Return the (x, y) coordinate for the center point of the cell that contains the specified text.  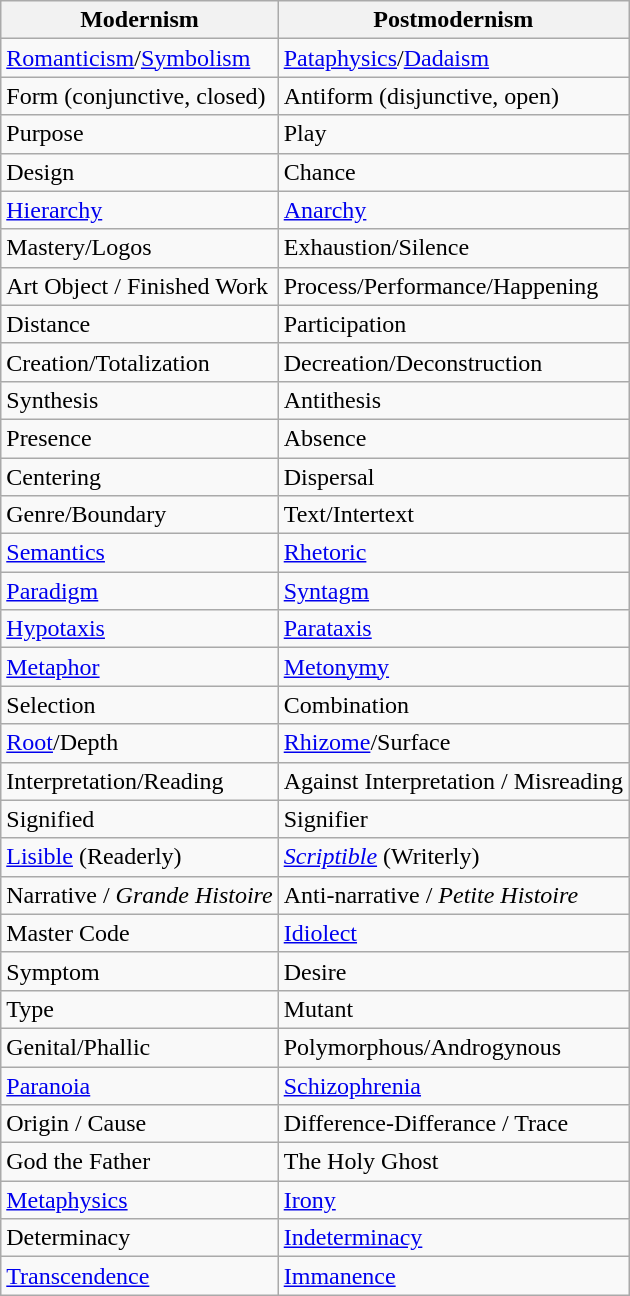
Creation/Totalization (140, 362)
Narrative / Grande Histoire (140, 895)
Schizophrenia (453, 1085)
Process/Performance/Happening (453, 286)
Antiform (disjunctive, open) (453, 96)
Decreation/Deconstruction (453, 362)
Genital/Phallic (140, 1047)
Idiolect (453, 933)
Symptom (140, 971)
Root/Depth (140, 743)
Design (140, 172)
Hypotaxis (140, 629)
Anarchy (453, 210)
Anti-narrative / Petite Histoire (453, 895)
Text/Intertext (453, 515)
God the Father (140, 1162)
Paradigm (140, 591)
Mutant (453, 1009)
Polymorphous/Androgynous (453, 1047)
Romanticism/Symbolism (140, 58)
Scriptible (Writerly) (453, 857)
Syntagm (453, 591)
Dispersal (453, 477)
The Holy Ghost (453, 1162)
Immanence (453, 1276)
Antithesis (453, 400)
Metonymy (453, 667)
Parataxis (453, 629)
Rhizome/Surface (453, 743)
Modernism (140, 20)
Transcendence (140, 1276)
Centering (140, 477)
Indeterminacy (453, 1238)
Presence (140, 438)
Difference-Differance / Trace (453, 1124)
Irony (453, 1200)
Pataphysics/Dadaism (453, 58)
Combination (453, 705)
Absence (453, 438)
Postmodernism (453, 20)
Distance (140, 324)
Determinacy (140, 1238)
Master Code (140, 933)
Metaphor (140, 667)
Rhetoric (453, 553)
Synthesis (140, 400)
Paranoia (140, 1085)
Play (453, 134)
Interpretation/Reading (140, 781)
Signified (140, 819)
Type (140, 1009)
Form (conjunctive, closed) (140, 96)
Chance (453, 172)
Art Object / Finished Work (140, 286)
Semantics (140, 553)
Lisible (Readerly) (140, 857)
Signifier (453, 819)
Selection (140, 705)
Desire (453, 971)
Exhaustion/Silence (453, 248)
Participation (453, 324)
Against Interpretation / Misreading (453, 781)
Hierarchy (140, 210)
Genre/Boundary (140, 515)
Origin / Cause (140, 1124)
Mastery/Logos (140, 248)
Purpose (140, 134)
Metaphysics (140, 1200)
